Pinpoint the cell where the given text exists, returning its [X, Y] midpoint coordinate. 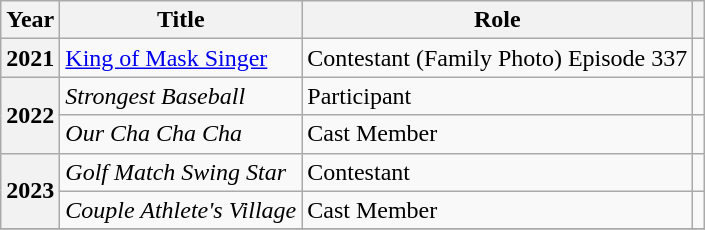
Couple Athlete's Village [181, 210]
Golf Match Swing Star [181, 172]
Our Cha Cha Cha [181, 134]
Year [30, 20]
Title [181, 20]
Contestant [498, 172]
Strongest Baseball [181, 96]
Contestant (Family Photo) Episode 337 [498, 58]
Role [498, 20]
2022 [30, 115]
2021 [30, 58]
2023 [30, 191]
King of Mask Singer [181, 58]
Participant [498, 96]
